Pinpoint the cell where the given text exists, returning its (x, y) midpoint coordinate. 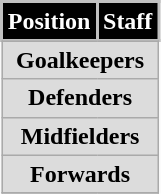
Defenders (80, 98)
Goalkeepers (80, 60)
Position (50, 22)
Midfielders (80, 136)
Forwards (80, 174)
Staff (128, 22)
